Scan for the cell matching the given text and deliver its (X, Y) coordinate at center. 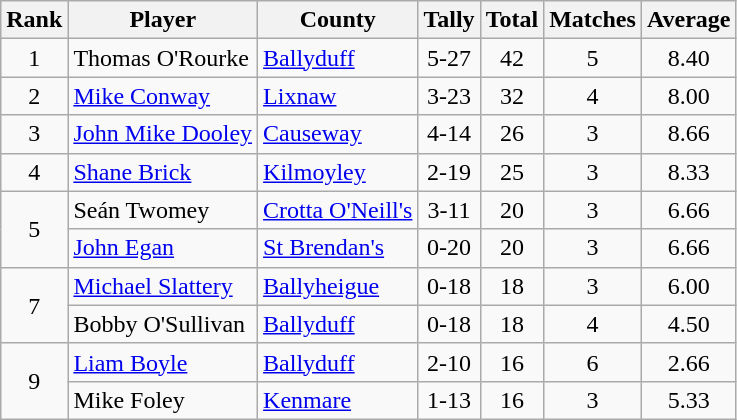
4-14 (449, 134)
1-13 (449, 400)
3-11 (449, 210)
8.00 (688, 96)
4.50 (688, 324)
25 (512, 172)
Total (512, 20)
8.33 (688, 172)
2-10 (449, 362)
Kilmoyley (338, 172)
2.66 (688, 362)
County (338, 20)
Player (163, 20)
John Mike Dooley (163, 134)
Mike Foley (163, 400)
Bobby O'Sullivan (163, 324)
Tally (449, 20)
Ballyheigue (338, 286)
Thomas O'Rourke (163, 58)
Rank (34, 20)
5-27 (449, 58)
Michael Slattery (163, 286)
Lixnaw (338, 96)
26 (512, 134)
Liam Boyle (163, 362)
Shane Brick (163, 172)
32 (512, 96)
Average (688, 20)
Causeway (338, 134)
42 (512, 58)
Seán Twomey (163, 210)
5.33 (688, 400)
Matches (593, 20)
9 (34, 381)
6.00 (688, 286)
0-20 (449, 248)
6 (593, 362)
Crotta O'Neill's (338, 210)
3-23 (449, 96)
2 (34, 96)
8.40 (688, 58)
1 (34, 58)
St Brendan's (338, 248)
John Egan (163, 248)
8.66 (688, 134)
2-19 (449, 172)
7 (34, 305)
Kenmare (338, 400)
Mike Conway (163, 96)
